Output the [X, Y] coordinate of the center of the cell containing the given text.  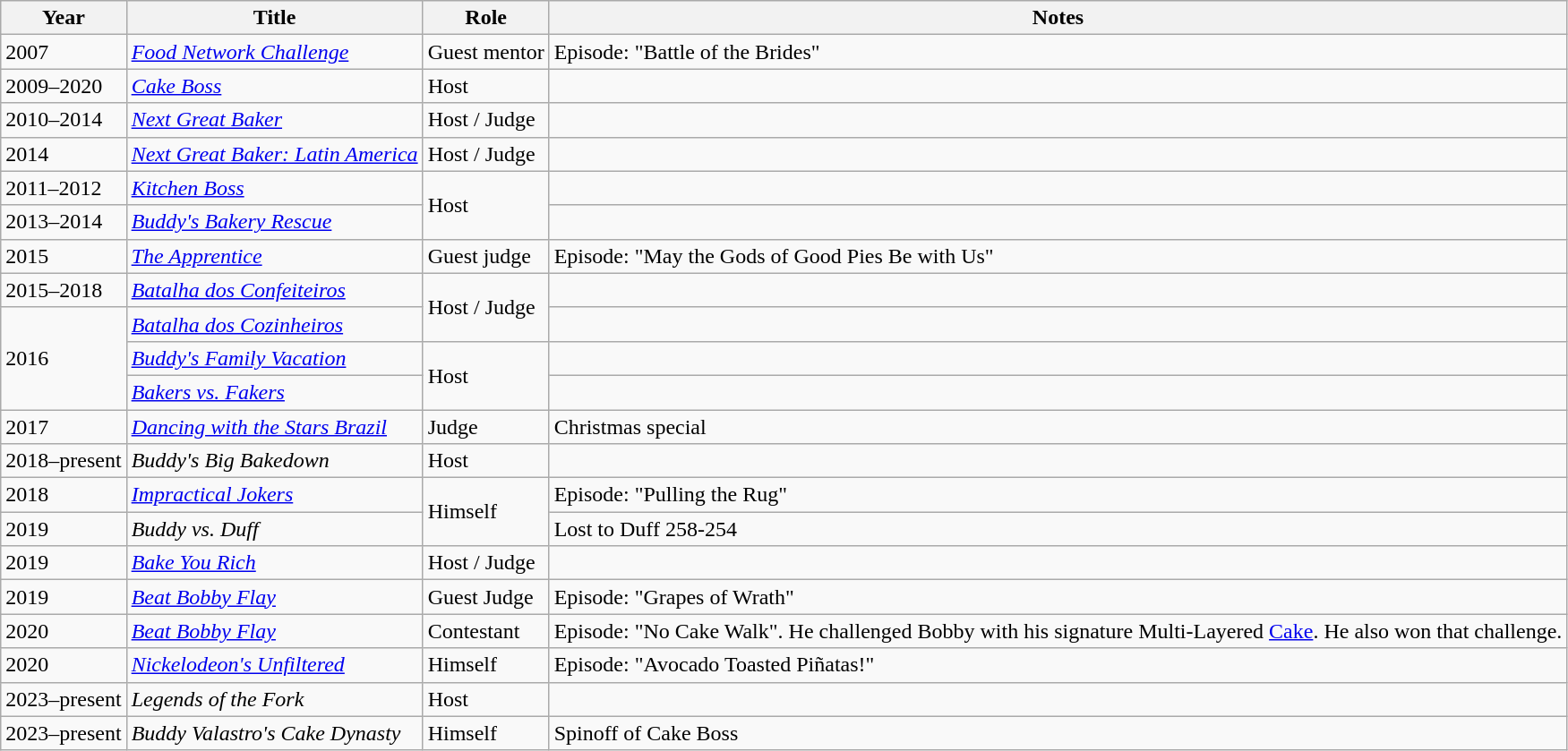
Guest mentor [485, 52]
2007 [64, 52]
Role [485, 18]
Notes [1058, 18]
Batalha dos Cozinheiros [274, 324]
Buddy's Bakery Rescue [274, 222]
Contestant [485, 631]
Buddy's Family Vacation [274, 358]
Batalha dos Confeiteiros [274, 290]
2010–2014 [64, 120]
Dancing with the Stars Brazil [274, 427]
Kitchen Boss [274, 188]
2011–2012 [64, 188]
Episode: "No Cake Walk". He challenged Bobby with his signature Multi-Layered Cake. He also won that challenge. [1058, 631]
Title [274, 18]
Bake You Rich [274, 563]
2018 [64, 495]
2009–2020 [64, 86]
2014 [64, 154]
2017 [64, 427]
Next Great Baker: Latin America [274, 154]
2015 [64, 256]
Cake Boss [274, 86]
Buddy vs. Duff [274, 529]
2013–2014 [64, 222]
2018–present [64, 461]
Episode: "Pulling the Rug" [1058, 495]
Guest Judge [485, 597]
Buddy Valastro's Cake Dynasty [274, 733]
Judge [485, 427]
2015–2018 [64, 290]
The Apprentice [274, 256]
Nickelodeon's Unfiltered [274, 665]
Guest judge [485, 256]
Impractical Jokers [274, 495]
Episode: "Avocado Toasted Piñatas!" [1058, 665]
Legends of the Fork [274, 699]
Next Great Baker [274, 120]
Buddy's Big Bakedown [274, 461]
Episode: "Battle of the Brides" [1058, 52]
Episode: "Grapes of Wrath" [1058, 597]
Spinoff of Cake Boss [1058, 733]
Bakers vs. Fakers [274, 392]
Episode: "May the Gods of Good Pies Be with Us" [1058, 256]
2016 [64, 358]
Lost to Duff 258-254 [1058, 529]
Year [64, 18]
Food Network Challenge [274, 52]
Christmas special [1058, 427]
